Search for the cell housing the specified text and yield its [x, y] center coordinate. 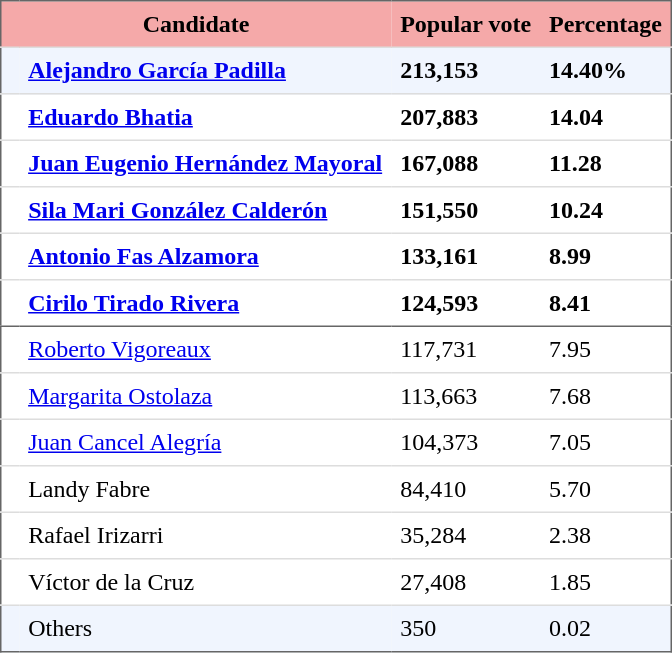
Sila Mari González Calderón [205, 210]
Antonio Fas Alzamora [205, 256]
Eduardo Bhatia [205, 117]
8.41 [606, 303]
Rafael Irizarri [205, 535]
Candidate [196, 24]
117,731 [466, 349]
1.85 [606, 582]
Margarita Ostolaza [205, 396]
11.28 [606, 163]
207,883 [466, 117]
167,088 [466, 163]
7.68 [606, 396]
0.02 [606, 628]
Percentage [606, 24]
Cirilo Tirado Rivera [205, 303]
35,284 [466, 535]
113,663 [466, 396]
5.70 [606, 489]
2.38 [606, 535]
7.05 [606, 442]
Juan Eugenio Hernández Mayoral [205, 163]
124,593 [466, 303]
Others [205, 628]
133,161 [466, 256]
151,550 [466, 210]
14.04 [606, 117]
Víctor de la Cruz [205, 582]
27,408 [466, 582]
Landy Fabre [205, 489]
Alejandro García Padilla [205, 70]
8.99 [606, 256]
10.24 [606, 210]
14.40% [606, 70]
104,373 [466, 442]
Popular vote [466, 24]
350 [466, 628]
7.95 [606, 349]
213,153 [466, 70]
84,410 [466, 489]
Juan Cancel Alegría [205, 442]
Roberto Vigoreaux [205, 349]
